Return the (X, Y) coordinate for the center point of the cell that contains the specified text.  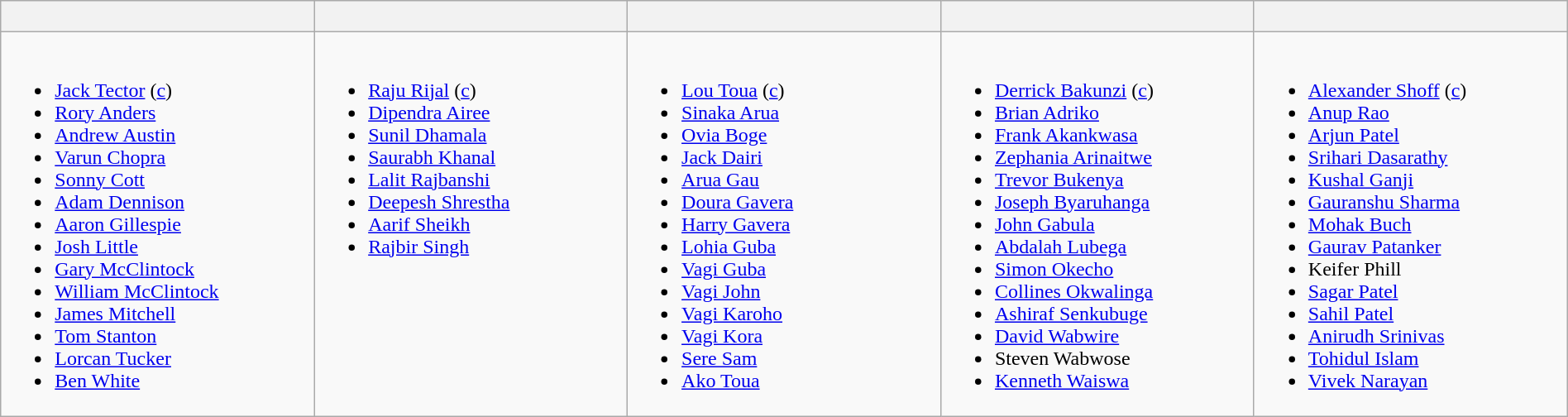
Lou Toua (c)Sinaka AruaOvia BogeJack DairiArua GauDoura GaveraHarry GaveraLohia GubaVagi GubaVagi JohnVagi KarohoVagi KoraSere SamAko Toua (784, 224)
Raju Rijal (c)Dipendra AireeSunil DhamalaSaurabh KhanalLalit RajbanshiDeepesh ShresthaAarif SheikhRajbir Singh (471, 224)
